Output the [X, Y] coordinate of the center of the cell containing the given text.  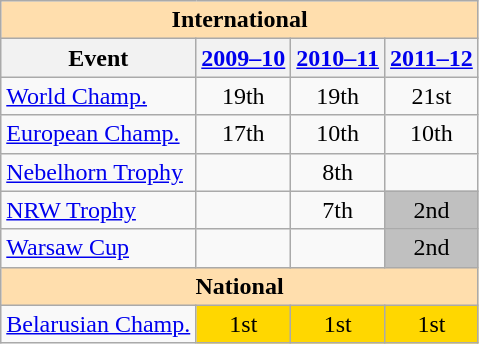
National [240, 286]
7th [338, 210]
2010–11 [338, 58]
2009–10 [244, 58]
International [240, 20]
Belarusian Champ. [98, 324]
8th [338, 172]
World Champ. [98, 96]
Event [98, 58]
NRW Trophy [98, 210]
21st [432, 96]
17th [244, 134]
European Champ. [98, 134]
Warsaw Cup [98, 248]
Nebelhorn Trophy [98, 172]
2011–12 [432, 58]
